Determine the (x, y) coordinate at the center of the cell enclosing the given text.  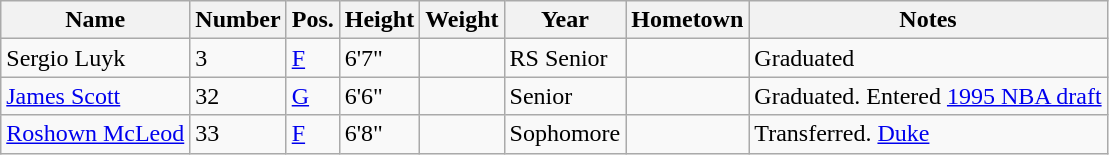
Weight (462, 20)
RS Senior (565, 58)
Transferred. Duke (928, 134)
Senior (565, 96)
James Scott (96, 96)
6'7" (379, 58)
Sophomore (565, 134)
Height (379, 20)
3 (238, 58)
Graduated. Entered 1995 NBA draft (928, 96)
Notes (928, 20)
Name (96, 20)
Hometown (688, 20)
G (312, 96)
Year (565, 20)
Roshown McLeod (96, 134)
Sergio Luyk (96, 58)
Pos. (312, 20)
Graduated (928, 58)
6'6" (379, 96)
32 (238, 96)
Number (238, 20)
33 (238, 134)
6'8" (379, 134)
